Return the [x, y] coordinate for the center point of the cell that contains the specified text.  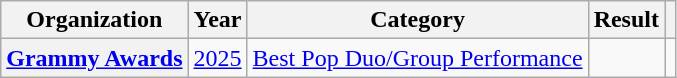
Best Pop Duo/Group Performance [418, 58]
Category [418, 20]
Year [218, 20]
Result [626, 20]
2025 [218, 58]
Grammy Awards [94, 58]
Organization [94, 20]
